Find where the given text appears and provide that cell's center as [x, y] coordinate. 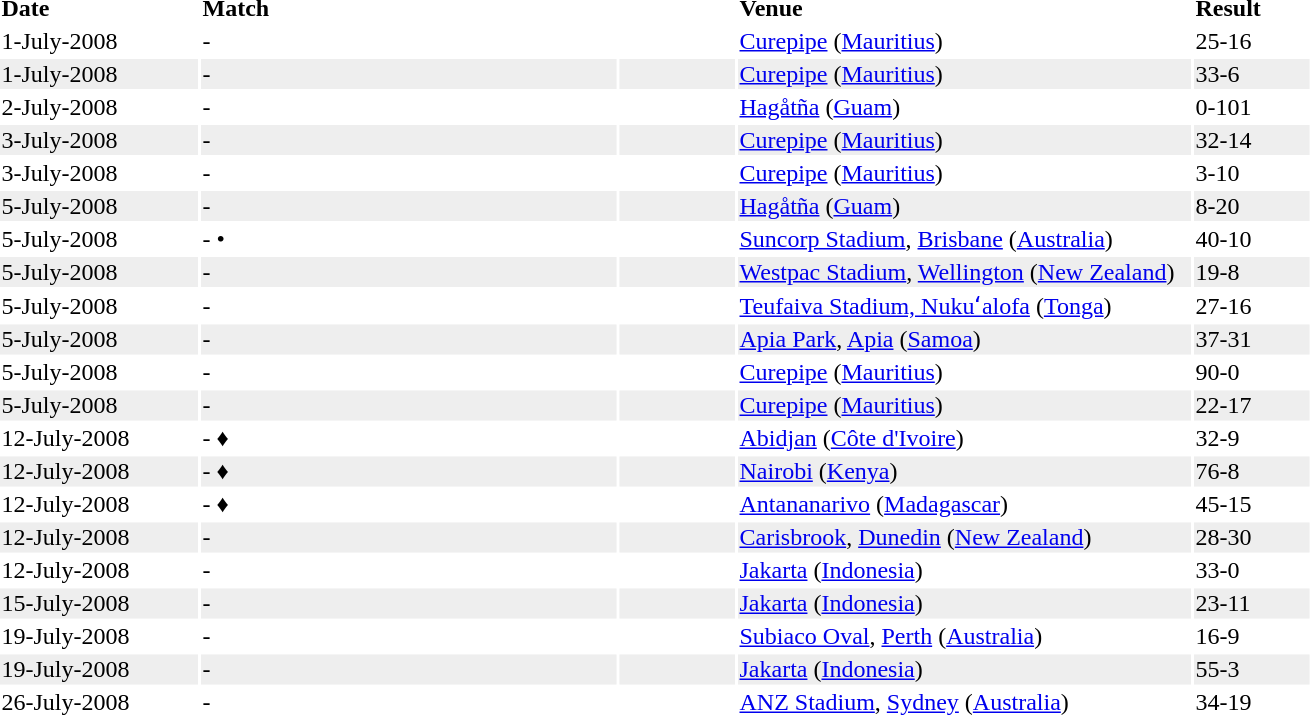
55-3 [1252, 669]
Abidjan (Côte d'Ivoire) [964, 439]
25-16 [1252, 41]
Teufaiva Stadium, Nukuʻalofa (Tonga) [964, 306]
23-11 [1252, 603]
Subiaco Oval, Perth (Australia) [964, 637]
22-17 [1252, 405]
37-31 [1252, 339]
Westpac Stadium, Wellington (New Zealand) [964, 272]
27-16 [1252, 306]
2-July-2008 [99, 107]
76-8 [1252, 471]
- • [409, 239]
15-July-2008 [99, 603]
0-101 [1252, 107]
16-9 [1252, 637]
Suncorp Stadium, Brisbane (Australia) [964, 239]
3-10 [1252, 173]
45-15 [1252, 505]
33-6 [1252, 74]
Antananarivo (Madagascar) [964, 505]
32-14 [1252, 140]
8-20 [1252, 206]
28-30 [1252, 537]
Carisbrook, Dunedin (New Zealand) [964, 537]
90-0 [1252, 373]
Apia Park, Apia (Samoa) [964, 339]
33-0 [1252, 571]
Nairobi (Kenya) [964, 471]
32-9 [1252, 439]
19-8 [1252, 272]
40-10 [1252, 239]
